Identify which cell holds the provided text, then report its (x, y) central coordinate. 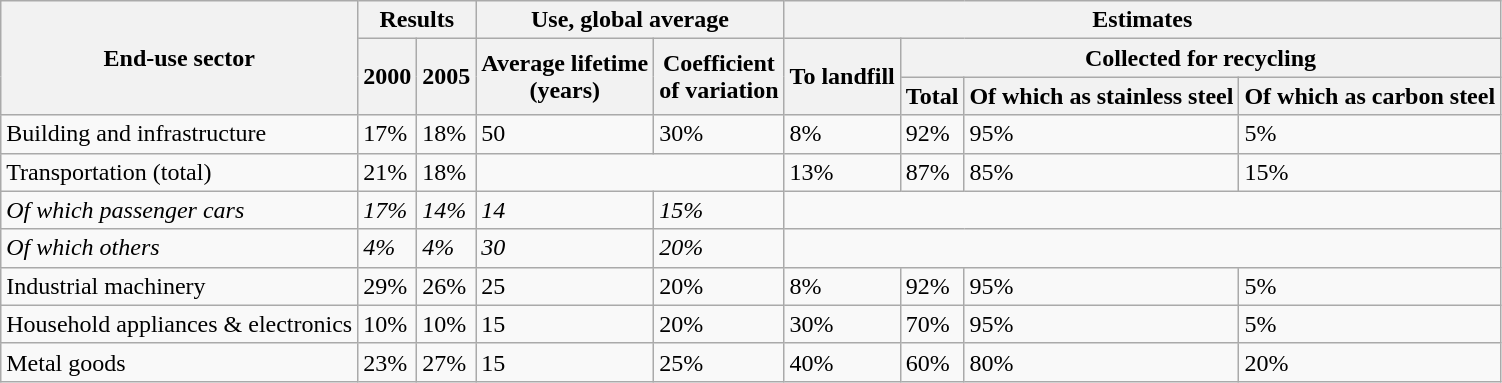
Of which others (180, 248)
2005 (446, 77)
27% (446, 362)
2000 (388, 77)
14 (565, 210)
85% (1102, 172)
29% (388, 286)
26% (446, 286)
Transportation (total) (180, 172)
Of which passenger cars (180, 210)
14% (446, 210)
Total (932, 96)
23% (388, 362)
Estimates (1142, 20)
Household appliances & electronics (180, 324)
40% (842, 362)
60% (932, 362)
Of which as stainless steel (1102, 96)
Use, global average (630, 20)
Industrial machinery (180, 286)
Average lifetime (years) (565, 77)
25% (719, 362)
Coefficient of variation (719, 77)
Metal goods (180, 362)
25 (565, 286)
80% (1102, 362)
Results (417, 20)
87% (932, 172)
21% (388, 172)
End-use sector (180, 58)
To landfill (842, 77)
13% (842, 172)
50 (565, 134)
Building and infrastructure (180, 134)
30 (565, 248)
Of which as carbon steel (1370, 96)
70% (932, 324)
Collected for recycling (1200, 58)
